Determine the [X, Y] coordinate at the center of the cell enclosing the given text.  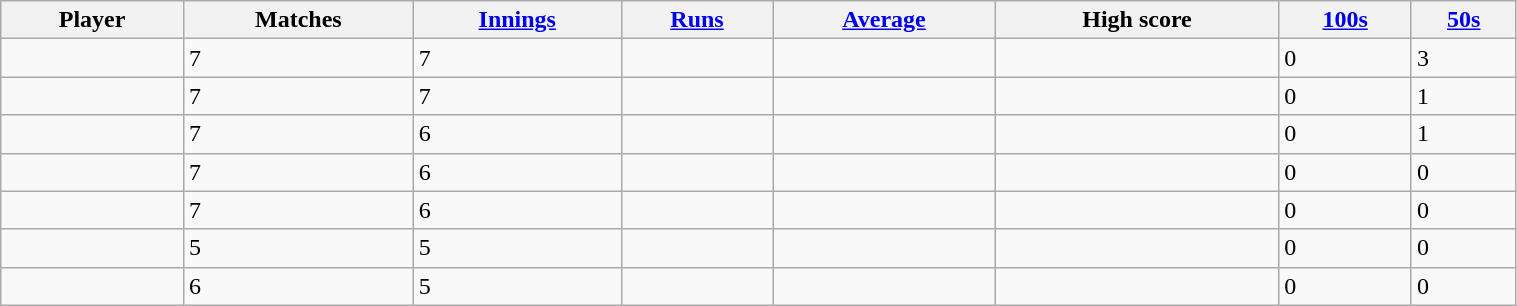
Player [92, 20]
Runs [697, 20]
Innings [517, 20]
50s [1464, 20]
100s [1346, 20]
3 [1464, 58]
High score [1137, 20]
Average [884, 20]
Matches [298, 20]
